From the cell containing the given text, extract its center point as [X, Y] coordinate. 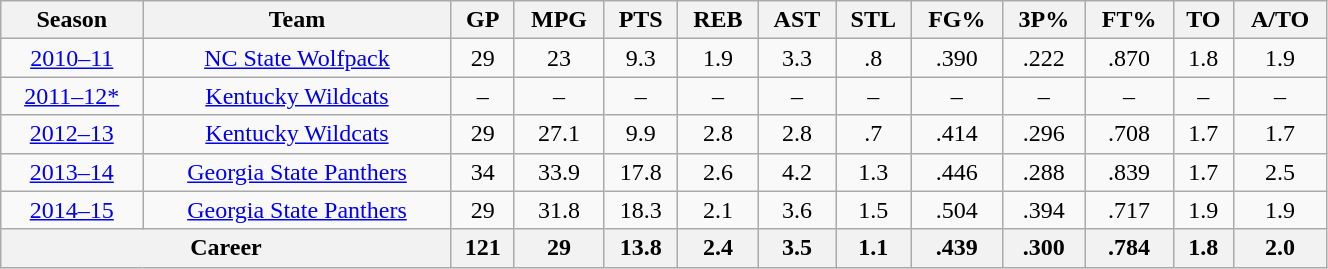
.717 [1129, 210]
18.3 [641, 210]
.7 [874, 134]
2013–14 [72, 172]
.8 [874, 58]
2010–11 [72, 58]
.784 [1129, 248]
.439 [956, 248]
2.5 [1280, 172]
3P% [1044, 20]
3.3 [796, 58]
.390 [956, 58]
TO [1204, 20]
.708 [1129, 134]
.504 [956, 210]
.446 [956, 172]
.414 [956, 134]
.222 [1044, 58]
13.8 [641, 248]
9.9 [641, 134]
.839 [1129, 172]
STL [874, 20]
FT% [1129, 20]
A/TO [1280, 20]
3.5 [796, 248]
121 [482, 248]
27.1 [559, 134]
1.3 [874, 172]
Career [226, 248]
2012–13 [72, 134]
31.8 [559, 210]
17.8 [641, 172]
.394 [1044, 210]
3.6 [796, 210]
2011–12* [72, 96]
2014–15 [72, 210]
1.1 [874, 248]
2.1 [718, 210]
FG% [956, 20]
.300 [1044, 248]
GP [482, 20]
.296 [1044, 134]
4.2 [796, 172]
34 [482, 172]
PTS [641, 20]
2.0 [1280, 248]
9.3 [641, 58]
Season [72, 20]
REB [718, 20]
NC State Wolfpack [297, 58]
23 [559, 58]
.870 [1129, 58]
.288 [1044, 172]
2.4 [718, 248]
Team [297, 20]
MPG [559, 20]
AST [796, 20]
1.5 [874, 210]
33.9 [559, 172]
2.6 [718, 172]
